Pinpoint the cell where the given text exists, returning its (x, y) midpoint coordinate. 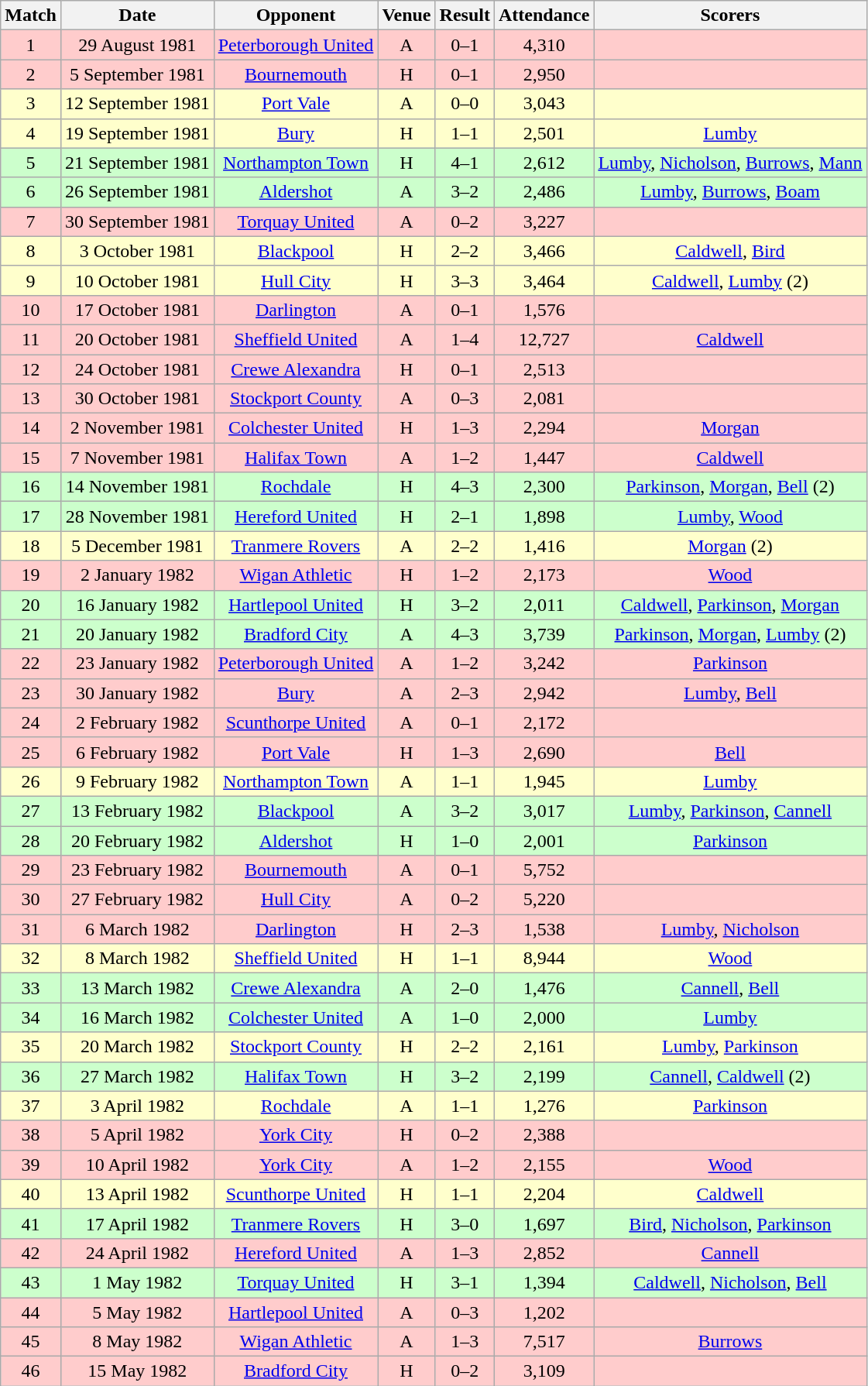
1,538 (544, 929)
Parkinson, Morgan, Lumby (2) (730, 634)
Burrows (730, 1342)
24 April 1982 (137, 1253)
2,204 (544, 1194)
7,517 (544, 1342)
16 January 1982 (137, 605)
30 September 1981 (137, 221)
38 (31, 1135)
Match (31, 15)
20 October 1981 (137, 339)
4 (31, 133)
12,727 (544, 339)
Lumby, Parkinson, Cannell (730, 811)
0–0 (465, 104)
8,944 (544, 959)
Caldwell, Parkinson, Morgan (730, 605)
20 February 1982 (137, 840)
1,898 (544, 516)
2,000 (544, 1017)
44 (31, 1312)
45 (31, 1342)
1,394 (544, 1282)
6 March 1982 (137, 929)
16 March 1982 (137, 1017)
3,017 (544, 811)
1,416 (544, 546)
31 (31, 929)
2,199 (544, 1076)
1,202 (544, 1312)
2,172 (544, 722)
3 (31, 104)
Caldwell, Nicholson, Bell (730, 1282)
12 (31, 369)
3–3 (465, 280)
3,464 (544, 280)
3–1 (465, 1282)
Attendance (544, 15)
26 September 1981 (137, 192)
Lumby, Nicholson, Burrows, Mann (730, 163)
9 (31, 280)
Morgan (2) (730, 546)
30 (31, 900)
Caldwell, Bird (730, 251)
13 February 1982 (137, 811)
43 (31, 1282)
Lumby, Burrows, Boam (730, 192)
2,081 (544, 399)
24 (31, 722)
12 September 1981 (137, 104)
19 (31, 575)
2–1 (465, 516)
5,752 (544, 870)
11 (31, 339)
2,001 (544, 840)
3,739 (544, 634)
24 October 1981 (137, 369)
27 March 1982 (137, 1076)
1,576 (544, 310)
3,043 (544, 104)
Date (137, 15)
30 January 1982 (137, 693)
27 (31, 811)
2,388 (544, 1135)
1,447 (544, 458)
20 March 1982 (137, 1047)
7 November 1981 (137, 458)
22 (31, 664)
33 (31, 988)
8 March 1982 (137, 959)
2,513 (544, 369)
2,950 (544, 74)
7 (31, 221)
39 (31, 1165)
30 October 1981 (137, 399)
4–1 (465, 163)
5 September 1981 (137, 74)
17 (31, 516)
46 (31, 1371)
40 (31, 1194)
21 September 1981 (137, 163)
Morgan (730, 428)
1,697 (544, 1223)
8 (31, 251)
2 February 1982 (137, 722)
8 May 1982 (137, 1342)
Parkinson, Morgan, Bell (2) (730, 487)
Caldwell, Lumby (2) (730, 280)
17 October 1981 (137, 310)
2,173 (544, 575)
20 January 1982 (137, 634)
Result (465, 15)
9 February 1982 (137, 781)
2,294 (544, 428)
5 (31, 163)
23 February 1982 (137, 870)
15 May 1982 (137, 1371)
3 April 1982 (137, 1106)
5 April 1982 (137, 1135)
3,109 (544, 1371)
13 April 1982 (137, 1194)
3,227 (544, 221)
6 (31, 192)
13 (31, 399)
28 November 1981 (137, 516)
Lumby, Wood (730, 516)
Cannell, Caldwell (2) (730, 1076)
5 December 1981 (137, 546)
23 January 1982 (137, 664)
2,852 (544, 1253)
Cannell, Bell (730, 988)
Opponent (296, 15)
37 (31, 1106)
Lumby, Parkinson (730, 1047)
2 November 1981 (137, 428)
1 May 1982 (137, 1282)
2,501 (544, 133)
23 (31, 693)
10 (31, 310)
Venue (407, 15)
14 (31, 428)
10 October 1981 (137, 280)
20 (31, 605)
19 September 1981 (137, 133)
16 (31, 487)
13 March 1982 (137, 988)
34 (31, 1017)
2,942 (544, 693)
2,486 (544, 192)
2,612 (544, 163)
1,276 (544, 1106)
1 (31, 45)
21 (31, 634)
14 November 1981 (137, 487)
2,155 (544, 1165)
4,310 (544, 45)
Cannell (730, 1253)
Scorers (730, 15)
28 (31, 840)
1,945 (544, 781)
32 (31, 959)
2,300 (544, 487)
2,690 (544, 752)
15 (31, 458)
35 (31, 1047)
10 April 1982 (137, 1165)
36 (31, 1076)
17 April 1982 (137, 1223)
27 February 1982 (137, 900)
Bird, Nicholson, Parkinson (730, 1223)
3–0 (465, 1223)
3,466 (544, 251)
42 (31, 1253)
2 January 1982 (137, 575)
18 (31, 546)
2 (31, 74)
Lumby, Nicholson (730, 929)
3,242 (544, 664)
1,476 (544, 988)
2,161 (544, 1047)
6 February 1982 (137, 752)
29 August 1981 (137, 45)
1–4 (465, 339)
2,011 (544, 605)
Bell (730, 752)
3 October 1981 (137, 251)
26 (31, 781)
29 (31, 870)
41 (31, 1223)
5 May 1982 (137, 1312)
25 (31, 752)
5,220 (544, 900)
2–0 (465, 988)
Lumby, Bell (730, 693)
